Determine the [x, y] coordinate at the center of the cell enclosing the given text.  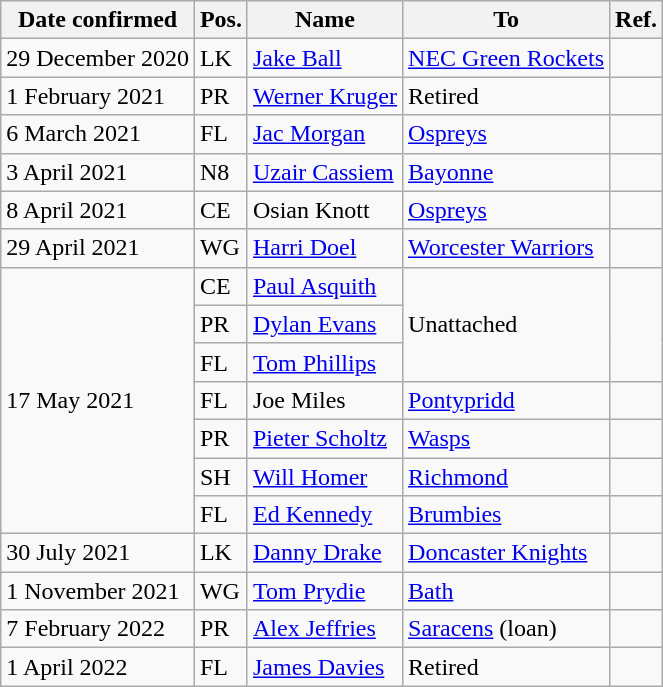
Harri Doel [324, 248]
Ed Kennedy [324, 515]
James Davies [324, 667]
Jake Ball [324, 58]
SH [220, 477]
Uzair Cassiem [324, 172]
Pieter Scholtz [324, 438]
Danny Drake [324, 553]
29 December 2020 [98, 58]
Tom Phillips [324, 362]
Werner Kruger [324, 96]
NEC Green Rockets [506, 58]
6 March 2021 [98, 134]
Richmond [506, 477]
29 April 2021 [98, 248]
Name [324, 20]
Doncaster Knights [506, 553]
Jac Morgan [324, 134]
Bath [506, 591]
1 February 2021 [98, 96]
3 April 2021 [98, 172]
Osian Knott [324, 210]
Will Homer [324, 477]
30 July 2021 [98, 553]
Pontypridd [506, 400]
Unattached [506, 324]
Saracens (loan) [506, 629]
Tom Prydie [324, 591]
7 February 2022 [98, 629]
Pos. [220, 20]
Worcester Warriors [506, 248]
Ref. [636, 20]
1 November 2021 [98, 591]
Paul Asquith [324, 286]
N8 [220, 172]
1 April 2022 [98, 667]
Wasps [506, 438]
8 April 2021 [98, 210]
Date confirmed [98, 20]
17 May 2021 [98, 400]
Joe Miles [324, 400]
Dylan Evans [324, 324]
Brumbies [506, 515]
Alex Jeffries [324, 629]
To [506, 20]
Bayonne [506, 172]
